Determine the (x, y) coordinate at the center of the cell enclosing the given text.  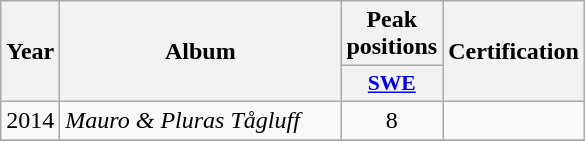
Mauro & Pluras Tågluff (200, 120)
Album (200, 52)
Peak positions (392, 34)
SWE (392, 84)
Year (30, 52)
Certification (514, 52)
8 (392, 120)
2014 (30, 120)
